Extract the [X, Y] coordinate from the center of the cell holding the provided text.  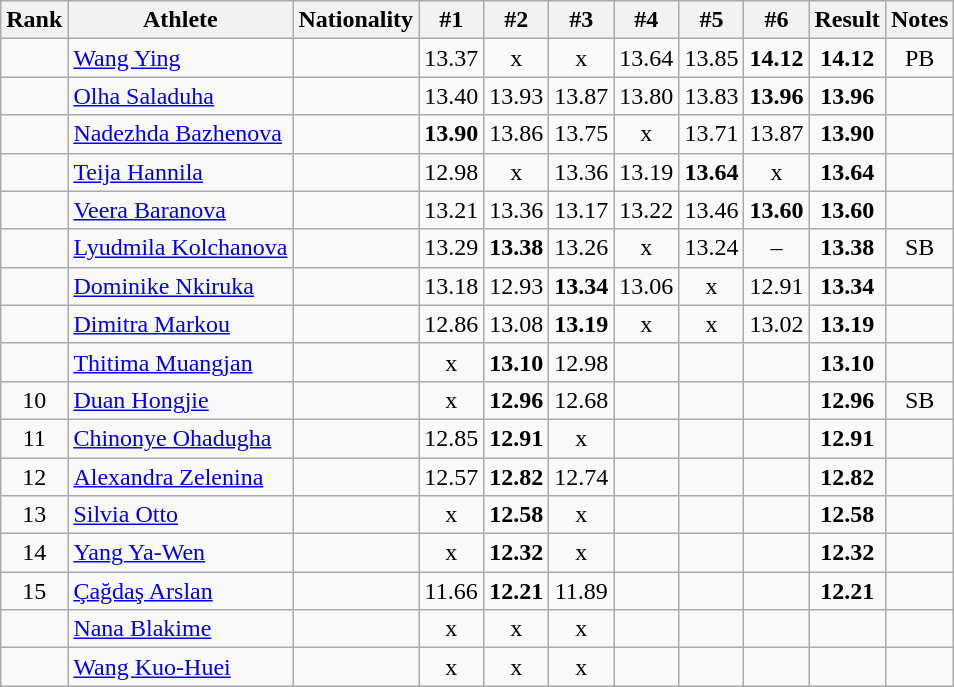
Olha Saladuha [180, 96]
Nana Blakime [180, 629]
13.37 [452, 58]
#5 [712, 20]
Dimitra Markou [180, 324]
13.46 [712, 210]
13.80 [646, 96]
13.26 [582, 248]
13.71 [712, 134]
13.93 [516, 96]
Rank [34, 20]
12.68 [582, 400]
Lyudmila Kolchanova [180, 248]
12.85 [452, 438]
Dominike Nkiruka [180, 286]
11 [34, 438]
13.21 [452, 210]
Nadezhda Bazhenova [180, 134]
Yang Ya-Wen [180, 553]
13.86 [516, 134]
#1 [452, 20]
Teija Hannila [180, 172]
Wang Kuo-Huei [180, 667]
13.17 [582, 210]
12.93 [516, 286]
#3 [582, 20]
#6 [776, 20]
13 [34, 515]
13.02 [776, 324]
PB [919, 58]
13.75 [582, 134]
12.74 [582, 477]
13.22 [646, 210]
13.29 [452, 248]
13.83 [712, 96]
13.40 [452, 96]
11.66 [452, 591]
13.85 [712, 58]
15 [34, 591]
Result [847, 20]
13.08 [516, 324]
Duan Hongjie [180, 400]
– [776, 248]
#4 [646, 20]
Athlete [180, 20]
Nationality [356, 20]
12.57 [452, 477]
13.06 [646, 286]
Chinonye Ohadugha [180, 438]
13.18 [452, 286]
Silvia Otto [180, 515]
11.89 [582, 591]
14 [34, 553]
13.24 [712, 248]
Wang Ying [180, 58]
10 [34, 400]
Alexandra Zelenina [180, 477]
12 [34, 477]
Veera Baranova [180, 210]
Notes [919, 20]
Çağdaş Arslan [180, 591]
12.86 [452, 324]
#2 [516, 20]
Thitima Muangjan [180, 362]
